Scan for the cell matching the given text and deliver its [x, y] coordinate at center. 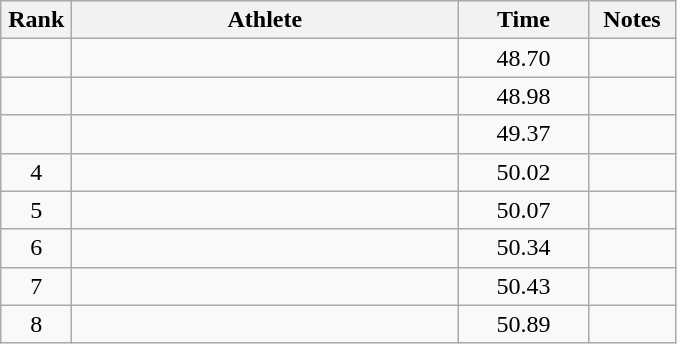
8 [36, 324]
5 [36, 210]
Notes [632, 20]
Rank [36, 20]
48.70 [524, 58]
Athlete [265, 20]
48.98 [524, 96]
50.02 [524, 172]
50.34 [524, 248]
50.07 [524, 210]
7 [36, 286]
4 [36, 172]
Time [524, 20]
50.89 [524, 324]
49.37 [524, 134]
6 [36, 248]
50.43 [524, 286]
